Capture the cell that displays the provided text and extract its [x, y] central coordinate. 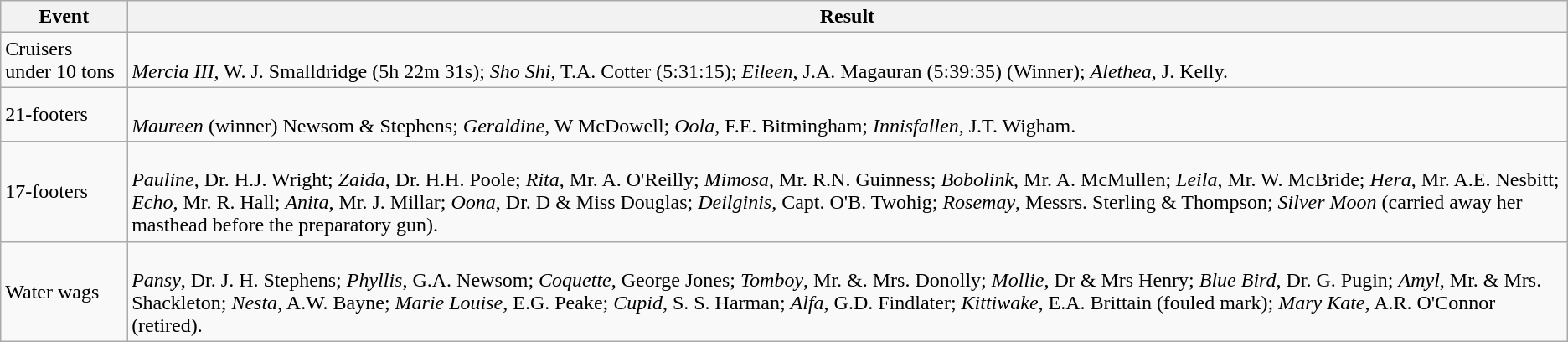
Mercia III, W. J. Smalldridge (5h 22m 31s); Sho Shi, T.A. Cotter (5:31:15); Eileen, J.A. Magauran (5:39:35) (Winner); Alethea, J. Kelly. [848, 60]
Cruisers under 10 tons [64, 60]
Water wags [64, 292]
17-footers [64, 191]
21-footers [64, 114]
Event [64, 17]
Maureen (winner) Newsom & Stephens; Geraldine, W McDowell; Oola, F.E. Bitmingham; Innisfallen, J.T. Wigham. [848, 114]
Result [848, 17]
